Locate the cell with the specified text and output its [x, y] center coordinate. 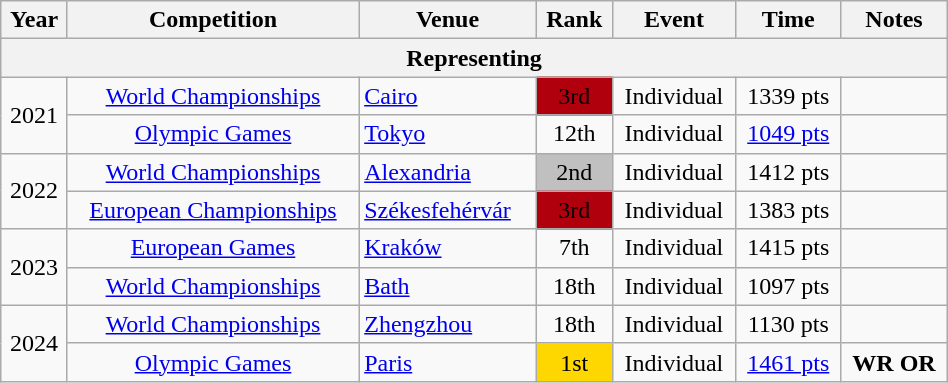
Paris [448, 362]
Bath [448, 286]
1339 pts [788, 96]
Zhengzhou [448, 324]
European Championships [212, 210]
Székesfehérvár [448, 210]
Tokyo [448, 134]
2023 [34, 267]
European Games [212, 248]
12th [574, 134]
Year [34, 20]
Representing [474, 58]
1st [574, 362]
2024 [34, 343]
Alexandria [448, 172]
1461 pts [788, 362]
1383 pts [788, 210]
Rank [574, 20]
Time [788, 20]
Venue [448, 20]
WR OR [894, 362]
Cairo [448, 96]
2021 [34, 115]
Notes [894, 20]
7th [574, 248]
2nd [574, 172]
1415 pts [788, 248]
Competition [212, 20]
1097 pts [788, 286]
Kraków [448, 248]
1130 pts [788, 324]
Event [674, 20]
1412 pts [788, 172]
2022 [34, 191]
1049 pts [788, 134]
